Detect which cell encompasses the target text, then output its [x, y] center coordinate. 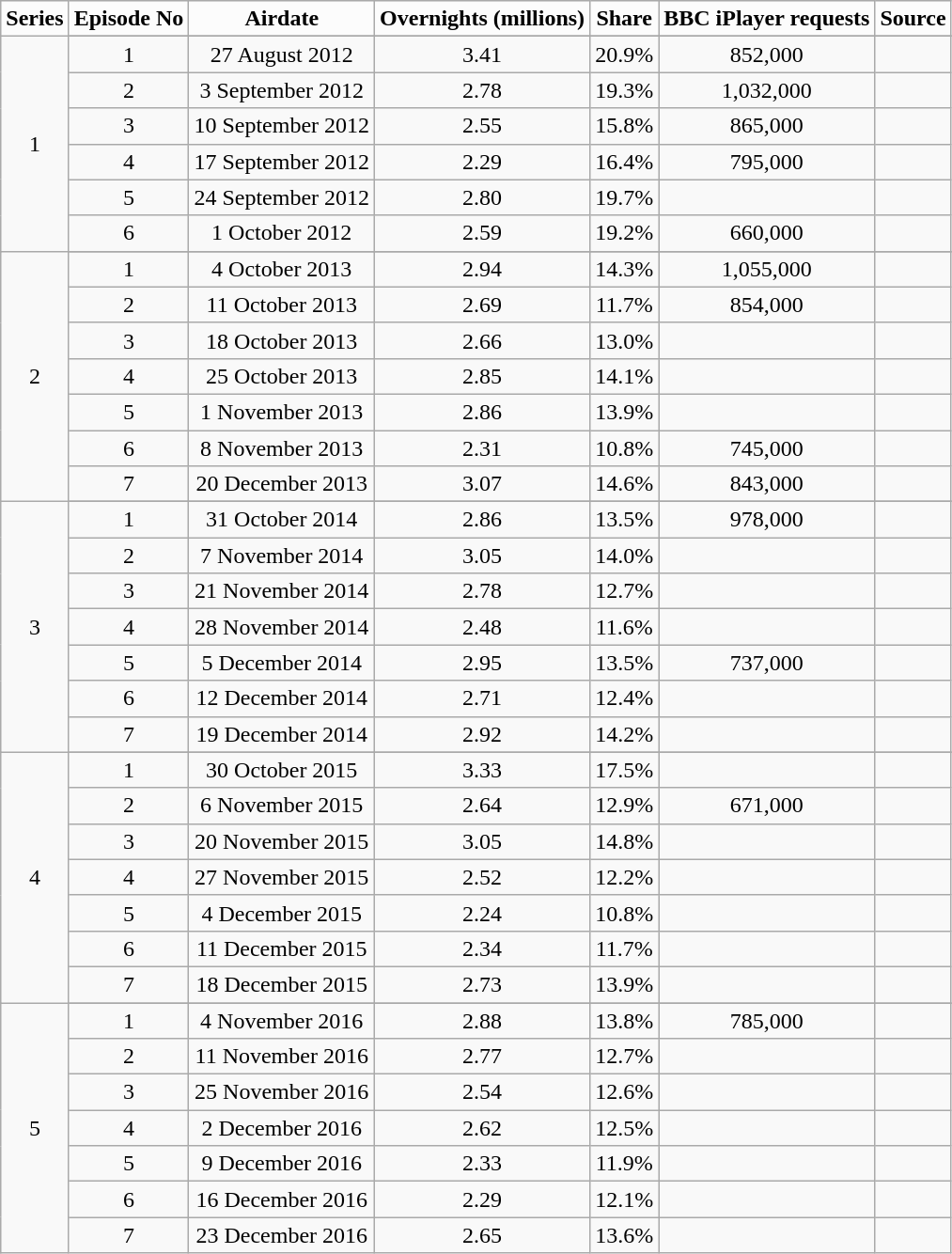
Share [624, 19]
2 December 2016 [282, 1128]
2.77 [483, 1057]
11.9% [624, 1164]
Source [913, 19]
745,000 [767, 448]
3.07 [483, 484]
11 November 2016 [282, 1057]
13.0% [624, 340]
1,055,000 [767, 269]
12.1% [624, 1199]
11 December 2015 [282, 948]
852,000 [767, 55]
12.4% [624, 698]
13.8% [624, 1020]
737,000 [767, 663]
671,000 [767, 806]
27 August 2012 [282, 55]
12.9% [624, 806]
2.62 [483, 1128]
2.24 [483, 913]
9 December 2016 [282, 1164]
2.85 [483, 376]
843,000 [767, 484]
27 November 2015 [282, 877]
2.71 [483, 698]
2.65 [483, 1235]
25 October 2013 [282, 376]
19.2% [624, 233]
11 October 2013 [282, 305]
2.64 [483, 806]
12.2% [624, 877]
12.5% [624, 1128]
20.9% [624, 55]
3.33 [483, 770]
16 December 2016 [282, 1199]
30 October 2015 [282, 770]
19.3% [624, 90]
4 December 2015 [282, 913]
15.8% [624, 126]
3 September 2012 [282, 90]
14.6% [624, 484]
2.80 [483, 197]
6 November 2015 [282, 806]
854,000 [767, 305]
21 November 2014 [282, 591]
660,000 [767, 233]
BBC iPlayer requests [767, 19]
25 November 2016 [282, 1092]
Airdate [282, 19]
12 December 2014 [282, 698]
20 December 2013 [282, 484]
2.52 [483, 877]
20 November 2015 [282, 841]
785,000 [767, 1020]
1,032,000 [767, 90]
978,000 [767, 520]
Overnights (millions) [483, 19]
17 September 2012 [282, 162]
28 November 2014 [282, 627]
4 October 2013 [282, 269]
23 December 2016 [282, 1235]
12.6% [624, 1092]
2.34 [483, 948]
19.7% [624, 197]
18 October 2013 [282, 340]
4 November 2016 [282, 1020]
19 December 2014 [282, 734]
14.0% [624, 556]
2.69 [483, 305]
3.41 [483, 55]
18 December 2015 [282, 984]
14.3% [624, 269]
795,000 [767, 162]
14.1% [624, 376]
31 October 2014 [282, 520]
Episode No [129, 19]
2.94 [483, 269]
14.2% [624, 734]
2.31 [483, 448]
2.66 [483, 340]
1 October 2012 [282, 233]
2.48 [483, 627]
14.8% [624, 841]
2.59 [483, 233]
13.6% [624, 1235]
2.92 [483, 734]
2.54 [483, 1092]
2.95 [483, 663]
16.4% [624, 162]
1 November 2013 [282, 412]
2.33 [483, 1164]
2.55 [483, 126]
8 November 2013 [282, 448]
7 November 2014 [282, 556]
24 September 2012 [282, 197]
2.88 [483, 1020]
17.5% [624, 770]
Series [35, 19]
11.6% [624, 627]
2.73 [483, 984]
10 September 2012 [282, 126]
5 December 2014 [282, 663]
865,000 [767, 126]
